Return (X, Y) of the center of cell containing provided text 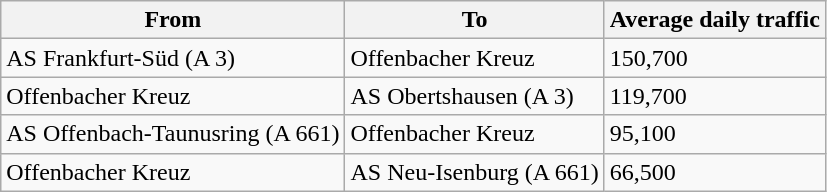
150,700 (714, 58)
From (173, 20)
119,700 (714, 96)
Average daily traffic (714, 20)
AS Frankfurt-Süd (A 3) (173, 58)
AS Neu-Isenburg (A 661) (474, 172)
AS Offenbach-Taunusring (A 661) (173, 134)
AS Obertshausen (A 3) (474, 96)
95,100 (714, 134)
66,500 (714, 172)
To (474, 20)
